Scan for the cell matching the given text and deliver its (x, y) coordinate at center. 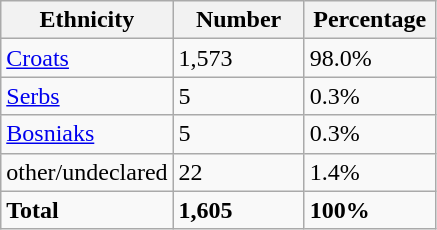
Percentage (370, 20)
Bosniaks (87, 134)
other/undeclared (87, 172)
1,605 (238, 210)
Number (238, 20)
Serbs (87, 96)
1,573 (238, 58)
Croats (87, 58)
1.4% (370, 172)
Total (87, 210)
Ethnicity (87, 20)
22 (238, 172)
98.0% (370, 58)
100% (370, 210)
